From the cell containing the given text, extract its center point as [X, Y] coordinate. 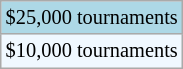
$25,000 tournaments [92, 17]
$10,000 tournaments [92, 51]
